Capture the cell that displays the provided text and extract its [X, Y] central coordinate. 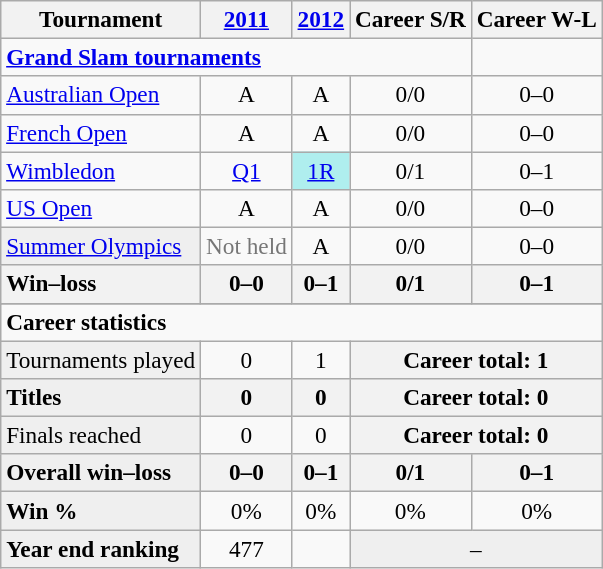
Australian Open [101, 95]
Career statistics [302, 322]
2012 [320, 19]
Win–loss [101, 284]
Year end ranking [101, 548]
Career W-L [536, 19]
1R [320, 170]
Win % [101, 510]
Finals reached [101, 435]
Tournaments played [101, 359]
2011 [247, 19]
Q1 [247, 170]
Career total: 1 [476, 359]
Titles [101, 397]
Tournament [101, 19]
Career S/R [411, 19]
1 [320, 359]
Grand Slam tournaments [236, 57]
US Open [101, 208]
477 [247, 548]
Not held [247, 246]
Overall win–loss [101, 473]
Wimbledon [101, 170]
Summer Olympics [101, 246]
– [476, 548]
French Open [101, 133]
